For the text-containing cell, return its midpoint in (X, Y) coordinate format. 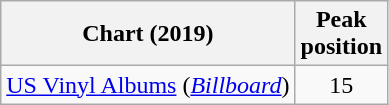
15 (341, 85)
Peakposition (341, 34)
Chart (2019) (148, 34)
US Vinyl Albums (Billboard) (148, 85)
